Detect which cell encompasses the target text, then output its [X, Y] center coordinate. 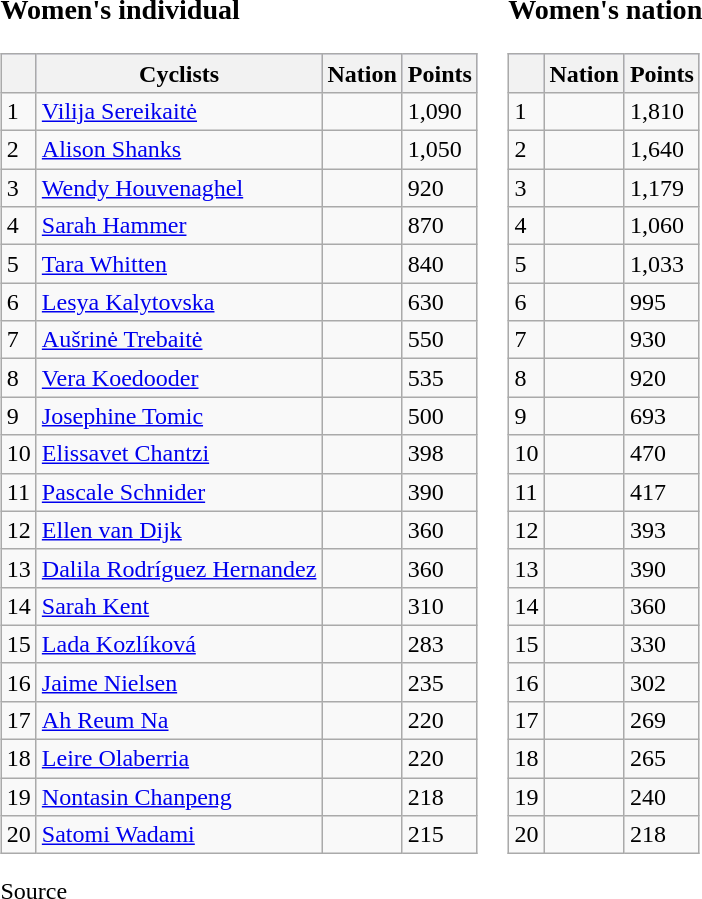
Nontasin Chanpeng [179, 797]
Ah Reum Na [179, 720]
Jaime Nielsen [179, 682]
330 [662, 644]
Lesya Kalytovska [179, 302]
393 [662, 530]
1,050 [440, 150]
Dalila Rodríguez Hernandez [179, 568]
Vera Koedooder [179, 378]
302 [662, 682]
Aušrinė Trebaitė [179, 340]
1,179 [662, 188]
1,810 [662, 111]
693 [662, 416]
Cyclists [179, 73]
Vilija Sereikaitė [179, 111]
398 [440, 454]
Lada Kozlíková [179, 644]
Josephine Tomic [179, 416]
Sarah Kent [179, 606]
Satomi Wadami [179, 835]
Alison Shanks [179, 150]
417 [662, 492]
269 [662, 720]
470 [662, 454]
283 [440, 644]
Leire Olaberria [179, 759]
630 [440, 302]
995 [662, 302]
500 [440, 416]
215 [440, 835]
535 [440, 378]
Sarah Hammer [179, 226]
1,060 [662, 226]
Ellen van Dijk [179, 530]
870 [440, 226]
265 [662, 759]
Elissavet Chantzi [179, 454]
310 [440, 606]
Tara Whitten [179, 264]
1,090 [440, 111]
Wendy Houvenaghel [179, 188]
550 [440, 340]
1,033 [662, 264]
Pascale Schnider [179, 492]
1,640 [662, 150]
840 [440, 264]
240 [662, 797]
235 [440, 682]
930 [662, 340]
